From the cell containing the given text, extract its center point as [x, y] coordinate. 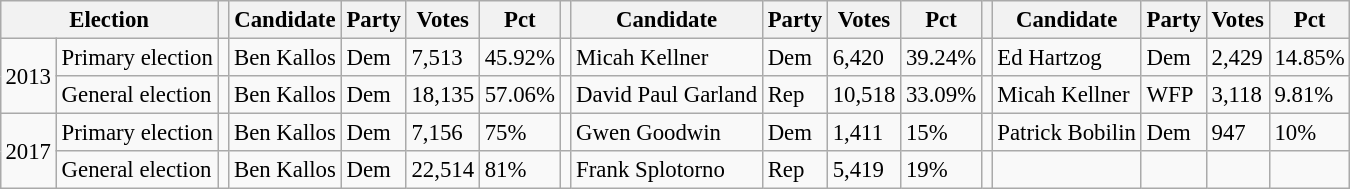
Ed Hartzog [1066, 57]
Gwen Goodwin [667, 133]
75% [520, 133]
Frank Splotorno [667, 170]
5,419 [864, 170]
7,156 [442, 133]
7,513 [442, 57]
947 [1238, 133]
33.09% [942, 95]
10,518 [864, 95]
18,135 [442, 95]
Election [109, 20]
15% [942, 133]
10% [1310, 133]
14.85% [1310, 57]
2,429 [1238, 57]
9.81% [1310, 95]
57.06% [520, 95]
3,118 [1238, 95]
39.24% [942, 57]
2013 [28, 76]
1,411 [864, 133]
WFP [1174, 95]
81% [520, 170]
Patrick Bobilin [1066, 133]
45.92% [520, 57]
2017 [28, 152]
6,420 [864, 57]
David Paul Garland [667, 95]
22,514 [442, 170]
19% [942, 170]
